Scan for the cell matching the given text and deliver its (X, Y) coordinate at center. 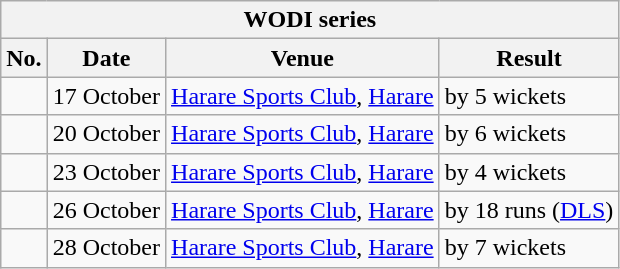
Venue (303, 58)
by 7 wickets (529, 248)
by 18 runs (DLS) (529, 210)
WODI series (310, 20)
by 6 wickets (529, 134)
Date (106, 58)
by 5 wickets (529, 96)
Result (529, 58)
28 October (106, 248)
17 October (106, 96)
No. (24, 58)
20 October (106, 134)
26 October (106, 210)
23 October (106, 172)
by 4 wickets (529, 172)
